For the text-containing cell, return its midpoint in [X, Y] coordinate format. 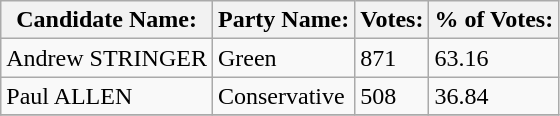
Party Name: [283, 20]
Candidate Name: [107, 20]
% of Votes: [494, 20]
63.16 [494, 58]
Conservative [283, 96]
Green [283, 58]
Andrew STRINGER [107, 58]
36.84 [494, 96]
508 [392, 96]
871 [392, 58]
Votes: [392, 20]
Paul ALLEN [107, 96]
